Find where the given text appears and provide that cell's center as [X, Y] coordinate. 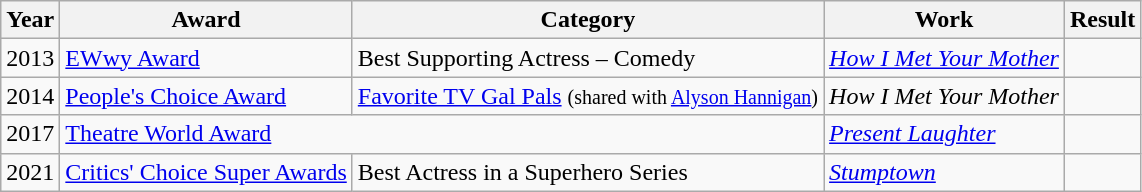
2013 [30, 58]
2021 [30, 172]
Best Supporting Actress – Comedy [588, 58]
2014 [30, 96]
2017 [30, 134]
Critics' Choice Super Awards [206, 172]
Category [588, 20]
Theatre World Award [442, 134]
Award [206, 20]
Best Actress in a Superhero Series [588, 172]
Favorite TV Gal Pals (shared with Alyson Hannigan) [588, 96]
Year [30, 20]
Present Laughter [944, 134]
Work [944, 20]
EWwy Award [206, 58]
People's Choice Award [206, 96]
Result [1102, 20]
Stumptown [944, 172]
